Find where the given text appears and provide that cell's center as [X, Y] coordinate. 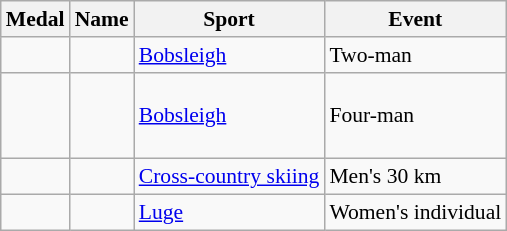
Event [415, 19]
Two-man [415, 55]
Women's individual [415, 213]
Luge [230, 213]
Men's 30 km [415, 177]
Sport [230, 19]
Name [102, 19]
Medal [36, 19]
Cross-country skiing [230, 177]
Four-man [415, 116]
